Output the [X, Y] coordinate of the center of the cell containing the given text.  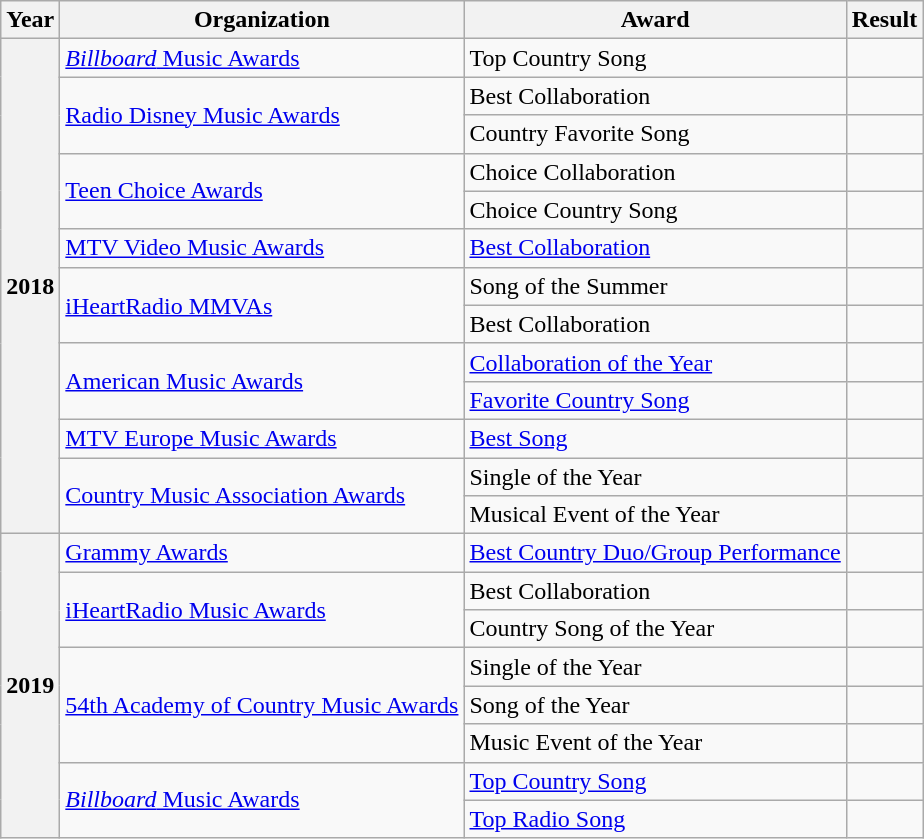
iHeartRadio Music Awards [262, 610]
Best Song [655, 438]
Organization [262, 20]
Song of the Year [655, 705]
Music Event of the Year [655, 743]
iHeartRadio MMVAs [262, 305]
Choice Collaboration [655, 172]
Choice Country Song [655, 210]
Award [655, 20]
Country Music Association Awards [262, 496]
Year [30, 20]
MTV Video Music Awards [262, 248]
Country Song of the Year [655, 629]
Country Favorite Song [655, 134]
2018 [30, 286]
54th Academy of Country Music Awards [262, 705]
Collaboration of the Year [655, 362]
Top Radio Song [655, 819]
Radio Disney Music Awards [262, 115]
Song of the Summer [655, 286]
MTV Europe Music Awards [262, 438]
Teen Choice Awards [262, 191]
Musical Event of the Year [655, 515]
Grammy Awards [262, 553]
American Music Awards [262, 381]
Favorite Country Song [655, 400]
2019 [30, 686]
Best Country Duo/Group Performance [655, 553]
Result [884, 20]
